Extract the (X, Y) coordinate from the center of the cell holding the provided text.  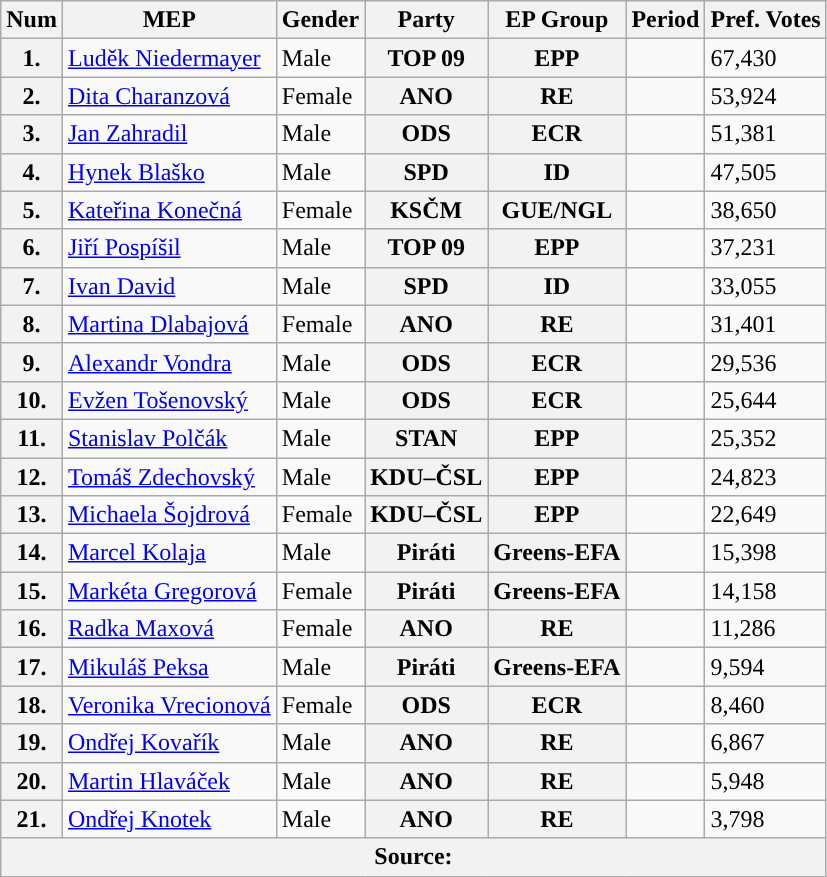
3. (32, 134)
14. (32, 553)
33,055 (766, 286)
Source: (414, 857)
15,398 (766, 553)
1. (32, 58)
Tomáš Zdechovský (169, 477)
24,823 (766, 477)
7. (32, 286)
18. (32, 705)
22,649 (766, 515)
21. (32, 819)
37,231 (766, 248)
31,401 (766, 324)
Stanislav Polčák (169, 438)
16. (32, 629)
Alexandr Vondra (169, 362)
Ondřej Knotek (169, 819)
19. (32, 743)
17. (32, 667)
STAN (426, 438)
14,158 (766, 591)
EP Group (557, 20)
11,286 (766, 629)
Michaela Šojdrová (169, 515)
10. (32, 400)
Radka Maxová (169, 629)
Hynek Blaško (169, 172)
Marcel Kolaja (169, 553)
Luděk Niedermayer (169, 58)
Martina Dlabajová (169, 324)
Gender (320, 20)
53,924 (766, 96)
Period (666, 20)
15. (32, 591)
5. (32, 210)
9,594 (766, 667)
12. (32, 477)
67,430 (766, 58)
9. (32, 362)
Martin Hlaváček (169, 781)
Veronika Vrecionová (169, 705)
Dita Charanzová (169, 96)
47,505 (766, 172)
MEP (169, 20)
Evžen Tošenovský (169, 400)
25,352 (766, 438)
8,460 (766, 705)
GUE/NGL (557, 210)
11. (32, 438)
29,536 (766, 362)
Markéta Gregorová (169, 591)
Jan Zahradil (169, 134)
2. (32, 96)
Pref. Votes (766, 20)
38,650 (766, 210)
8. (32, 324)
Kateřina Konečná (169, 210)
6,867 (766, 743)
6. (32, 248)
3,798 (766, 819)
25,644 (766, 400)
Jiří Pospíšil (169, 248)
4. (32, 172)
Party (426, 20)
5,948 (766, 781)
KSČM (426, 210)
20. (32, 781)
13. (32, 515)
Ivan David (169, 286)
51,381 (766, 134)
Num (32, 20)
Ondřej Kovařík (169, 743)
Mikuláš Peksa (169, 667)
